Search for the cell housing the specified text and yield its (X, Y) center coordinate. 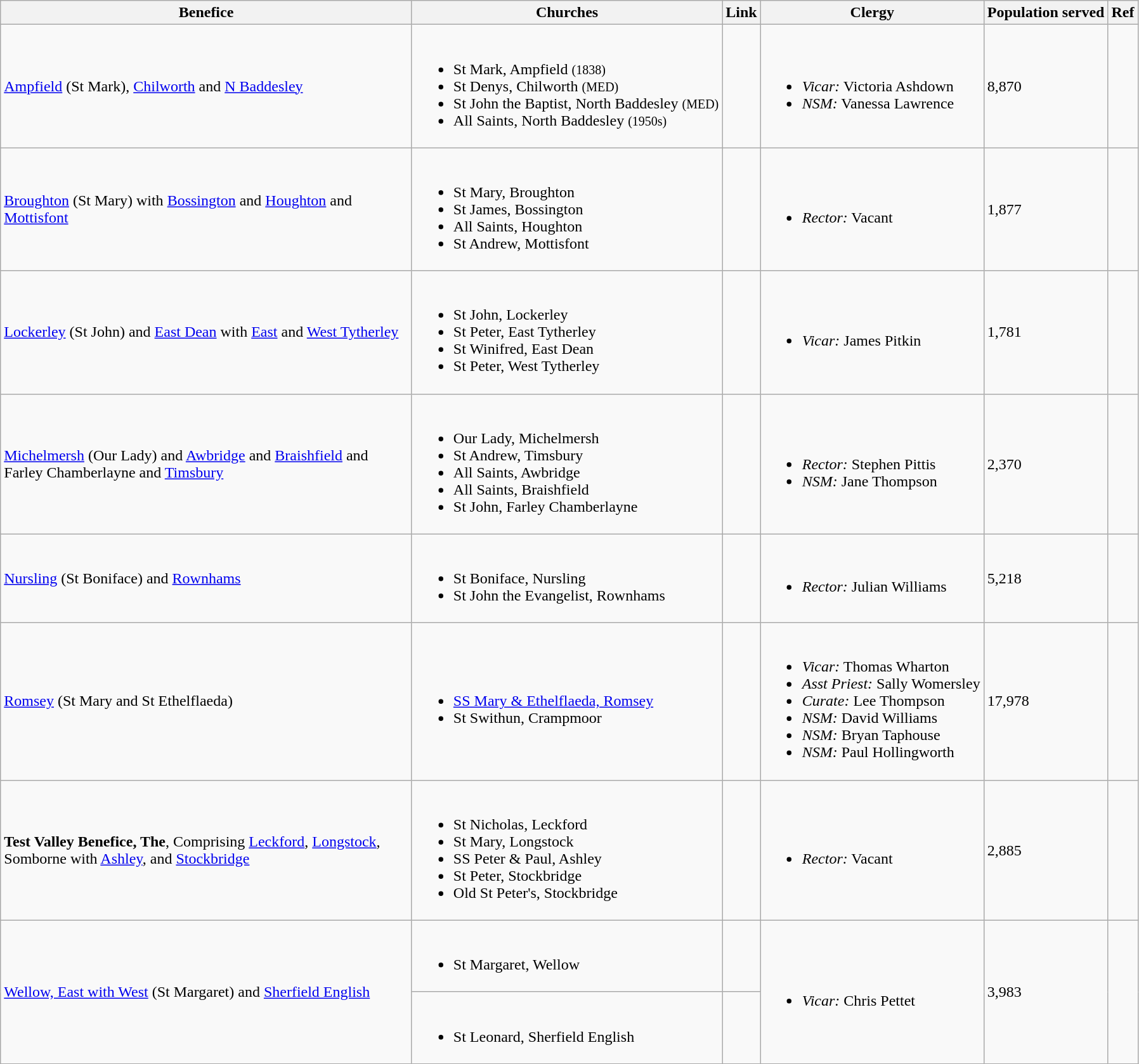
Michelmersh (Our Lady) and Awbridge and Braishfield and Farley Chamberlayne and Timsbury (207, 464)
Our Lady, MichelmershSt Andrew, TimsburyAll Saints, AwbridgeAll Saints, BraishfieldSt John, Farley Chamberlayne (567, 464)
SS Mary & Ethelflaeda, RomseySt Swithun, Crampmoor (567, 701)
1,781 (1046, 332)
Link (741, 13)
Romsey (St Mary and St Ethelflaeda) (207, 701)
Wellow, East with West (St Margaret) and Sherfield English (207, 992)
2,885 (1046, 850)
Vicar: Victoria AshdownNSM: Vanessa Lawrence (872, 86)
Benefice (207, 13)
St Leonard, Sherfield English (567, 1027)
St Boniface, NurslingSt John the Evangelist, Rownhams (567, 578)
3,983 (1046, 992)
8,870 (1046, 86)
Lockerley (St John) and East Dean with East and West Tytherley (207, 332)
17,978 (1046, 701)
Test Valley Benefice, The, Comprising Leckford, Longstock, Somborne with Ashley, and Stockbridge (207, 850)
1,877 (1046, 209)
Rector: Stephen PittisNSM: Jane Thompson (872, 464)
Ref (1123, 13)
Rector: Julian Williams (872, 578)
Ampfield (St Mark), Chilworth and N Baddesley (207, 86)
5,218 (1046, 578)
Nursling (St Boniface) and Rownhams (207, 578)
Churches (567, 13)
Broughton (St Mary) with Bossington and Houghton and Mottisfont (207, 209)
Population served (1046, 13)
St Nicholas, LeckfordSt Mary, LongstockSS Peter & Paul, AshleySt Peter, StockbridgeOld St Peter's, Stockbridge (567, 850)
Vicar: James Pitkin (872, 332)
Clergy (872, 13)
2,370 (1046, 464)
St Mark, Ampfield (1838)St Denys, Chilworth (MED)St John the Baptist, North Baddesley (MED)All Saints, North Baddesley (1950s) (567, 86)
Vicar: Chris Pettet (872, 992)
St Margaret, Wellow (567, 956)
Vicar: Thomas WhartonAsst Priest: Sally WomersleyCurate: Lee ThompsonNSM: David WilliamsNSM: Bryan TaphouseNSM: Paul Hollingworth (872, 701)
St John, LockerleySt Peter, East TytherleySt Winifred, East DeanSt Peter, West Tytherley (567, 332)
St Mary, BroughtonSt James, BossingtonAll Saints, HoughtonSt Andrew, Mottisfont (567, 209)
